Capture the cell that displays the provided text and extract its [X, Y] central coordinate. 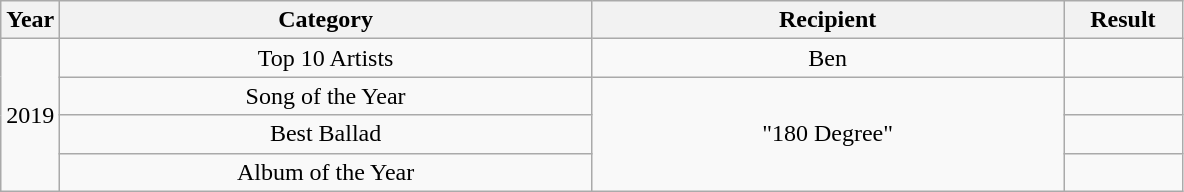
2019 [30, 115]
Year [30, 20]
Ben [827, 58]
Category [326, 20]
Best Ballad [326, 134]
Top 10 Artists [326, 58]
"180 Degree" [827, 134]
Result [1123, 20]
Song of the Year [326, 96]
Recipient [827, 20]
Album of the Year [326, 172]
